Locate the cell with the specified text and output its (X, Y) center coordinate. 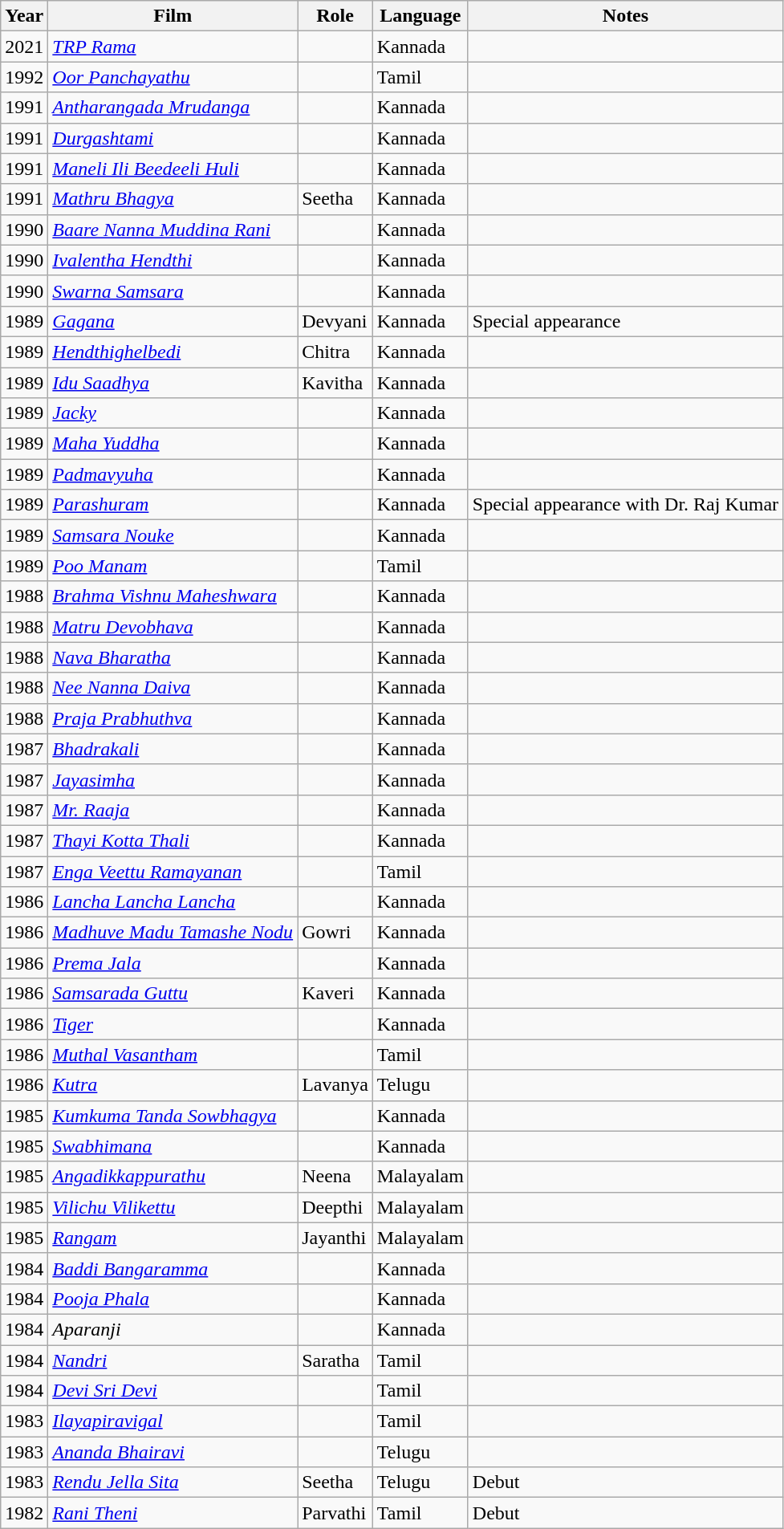
Kumkuma Tanda Sowbhagya (173, 1116)
Rendu Jella Sita (173, 1482)
Angadikkappurathu (173, 1177)
Muthal Vasantham (173, 1055)
Notes (625, 16)
Rangam (173, 1238)
Kutra (173, 1085)
Idu Saadhya (173, 383)
Saratha (335, 1360)
Vilichu Vilikettu (173, 1207)
Jacky (173, 413)
Nava Bharatha (173, 657)
Baddi Bangaramma (173, 1268)
Matru Devobhava (173, 627)
Ivalentha Hendthi (173, 260)
Devi Sri Devi (173, 1391)
Thayi Kotta Thali (173, 840)
Ilayapiravigal (173, 1421)
Pooja Phala (173, 1299)
Chitra (335, 352)
Samsarada Guttu (173, 994)
Deepthi (335, 1207)
Role (335, 16)
Poo Manam (173, 566)
Kaveri (335, 994)
Year (24, 16)
Maneli Ili Beedeeli Huli (173, 169)
Special appearance (625, 321)
Film (173, 16)
Lancha Lancha Lancha (173, 902)
Swarna Samsara (173, 291)
Parvathi (335, 1513)
Jayanthi (335, 1238)
Brahma Vishnu Maheshwara (173, 596)
Mathru Bhagya (173, 199)
Nee Nanna Daiva (173, 688)
Hendthighelbedi (173, 352)
Antharangada Mrudanga (173, 108)
Kavitha (335, 383)
Durgashtami (173, 138)
Enga Veettu Ramayanan (173, 871)
2021 (24, 47)
Gagana (173, 321)
Oor Panchayathu (173, 77)
Parashuram (173, 505)
Jayasimha (173, 779)
Swabhimana (173, 1146)
Padmavyuha (173, 474)
Baare Nanna Muddina Rani (173, 230)
Gowri (335, 933)
Bhadrakali (173, 749)
Aparanji (173, 1329)
Ananda Bhairavi (173, 1452)
Praja Prabhuthva (173, 718)
Lavanya (335, 1085)
Madhuve Madu Tamashe Nodu (173, 933)
Neena (335, 1177)
Rani Theni (173, 1513)
Mr. Raaja (173, 810)
1992 (24, 77)
Tiger (173, 1024)
1982 (24, 1513)
TRP Rama (173, 47)
Special appearance with Dr. Raj Kumar (625, 505)
Language (420, 16)
Nandri (173, 1360)
Prema Jala (173, 963)
Maha Yuddha (173, 444)
Samsara Nouke (173, 535)
Devyani (335, 321)
